Return [X, Y] of the center of cell containing provided text 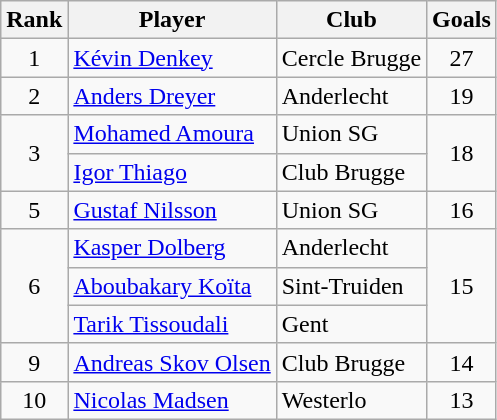
16 [462, 210]
2 [34, 96]
6 [34, 286]
Cercle Brugge [351, 58]
Sint-Truiden [351, 286]
Rank [34, 20]
Aboubakary Koïta [172, 286]
27 [462, 58]
Club [351, 20]
Nicolas Madsen [172, 400]
Westerlo [351, 400]
10 [34, 400]
15 [462, 286]
Goals [462, 20]
Gent [351, 324]
Kévin Denkey [172, 58]
9 [34, 362]
Anders Dreyer [172, 96]
Mohamed Amoura [172, 134]
18 [462, 153]
Player [172, 20]
Andreas Skov Olsen [172, 362]
1 [34, 58]
13 [462, 400]
Tarik Tissoudali [172, 324]
Igor Thiago [172, 172]
Kasper Dolberg [172, 248]
5 [34, 210]
3 [34, 153]
Gustaf Nilsson [172, 210]
19 [462, 96]
14 [462, 362]
